Search for the cell housing the specified text and yield its (x, y) center coordinate. 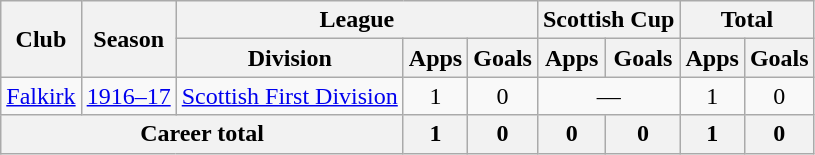
1916–17 (128, 96)
Falkirk (41, 96)
― (608, 96)
Club (41, 39)
Season (128, 39)
Scottish First Division (290, 96)
Division (290, 58)
League (356, 20)
Total (747, 20)
Scottish Cup (608, 20)
Career total (202, 134)
